Return (x, y) of the center of cell containing provided text 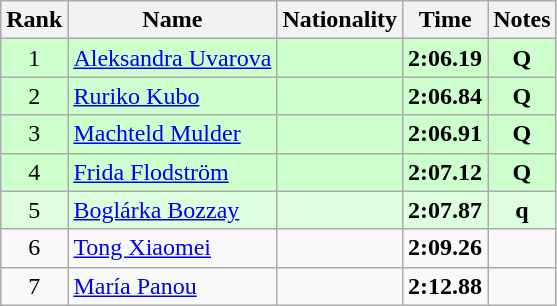
1 (34, 58)
Machteld Mulder (172, 134)
6 (34, 248)
Rank (34, 20)
7 (34, 286)
Frida Flodström (172, 172)
Tong Xiaomei (172, 248)
3 (34, 134)
Notes (522, 20)
Name (172, 20)
4 (34, 172)
q (522, 210)
2:06.19 (446, 58)
Ruriko Kubo (172, 96)
2:09.26 (446, 248)
Time (446, 20)
2:07.87 (446, 210)
2:12.88 (446, 286)
5 (34, 210)
Boglárka Bozzay (172, 210)
Nationality (340, 20)
2:06.84 (446, 96)
2:07.12 (446, 172)
María Panou (172, 286)
2:06.91 (446, 134)
Aleksandra Uvarova (172, 58)
2 (34, 96)
